Output the (X, Y) coordinate of the center of the cell containing the given text.  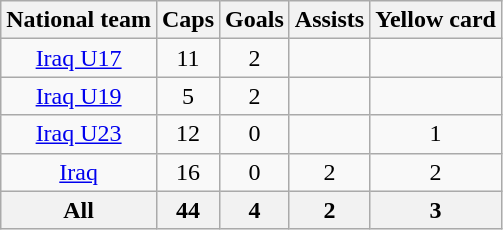
Iraq U23 (79, 134)
16 (188, 172)
Assists (329, 20)
3 (436, 210)
5 (188, 96)
Caps (188, 20)
All (79, 210)
Goals (255, 20)
4 (255, 210)
Iraq (79, 172)
Iraq U19 (79, 96)
National team (79, 20)
44 (188, 210)
Yellow card (436, 20)
11 (188, 58)
12 (188, 134)
Iraq U17 (79, 58)
1 (436, 134)
